Return (X, Y) of the center of cell containing provided text 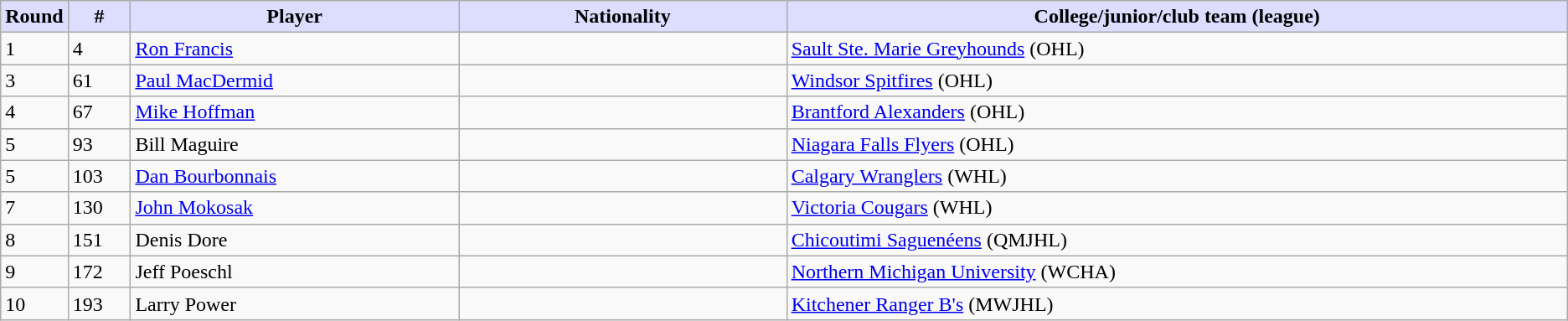
9 (34, 272)
Player (295, 17)
Victoria Cougars (WHL) (1177, 208)
Round (34, 17)
Paul MacDermid (295, 80)
Chicoutimi Saguenéens (QMJHL) (1177, 240)
Mike Hoffman (295, 112)
Ron Francis (295, 49)
Calgary Wranglers (WHL) (1177, 176)
7 (34, 208)
172 (99, 272)
Larry Power (295, 303)
193 (99, 303)
Jeff Poeschl (295, 272)
103 (99, 176)
1 (34, 49)
John Mokosak (295, 208)
Brantford Alexanders (OHL) (1177, 112)
61 (99, 80)
67 (99, 112)
8 (34, 240)
College/junior/club team (league) (1177, 17)
Denis Dore (295, 240)
93 (99, 144)
Bill Maguire (295, 144)
Northern Michigan University (WCHA) (1177, 272)
Windsor Spitfires (OHL) (1177, 80)
Dan Bourbonnais (295, 176)
130 (99, 208)
# (99, 17)
Niagara Falls Flyers (OHL) (1177, 144)
151 (99, 240)
Nationality (623, 17)
3 (34, 80)
Kitchener Ranger B's (MWJHL) (1177, 303)
Sault Ste. Marie Greyhounds (OHL) (1177, 49)
10 (34, 303)
